Extract the (x, y) coordinate from the center of the cell holding the provided text.  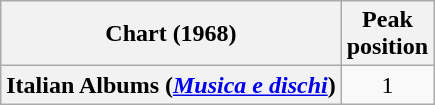
Peakposition (387, 34)
Italian Albums (Musica e dischi) (171, 85)
1 (387, 85)
Chart (1968) (171, 34)
